Return the (X, Y) coordinate for the center point of the cell that contains the specified text.  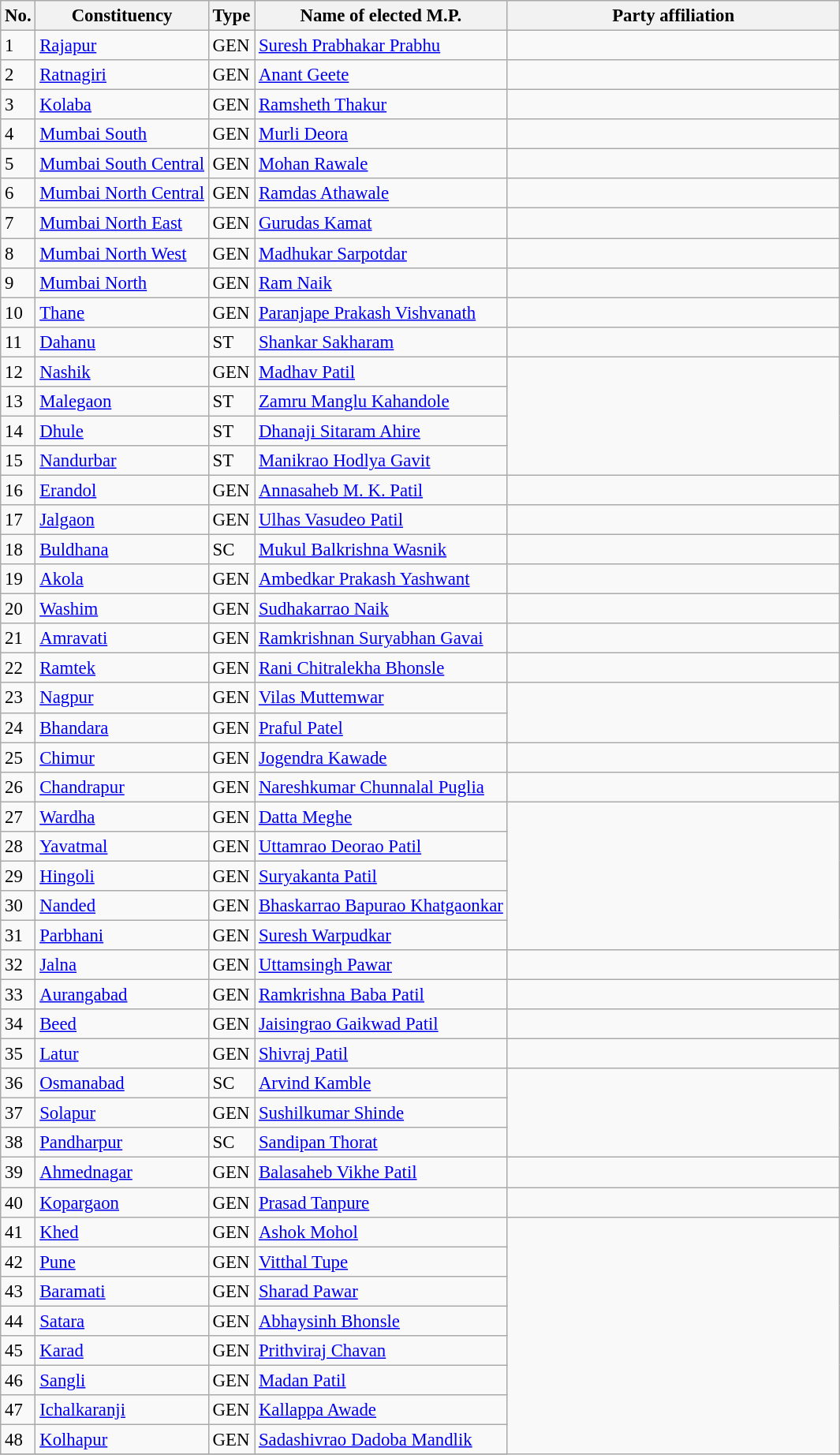
Ramtek (121, 668)
Bhaskarrao Bapurao Khatgaonkar (382, 906)
31 (18, 935)
Name of elected M.P. (382, 16)
Aurangabad (121, 995)
42 (18, 1262)
Party affiliation (674, 16)
Dhule (121, 431)
11 (18, 342)
2 (18, 75)
Mukul Balkrishna Wasnik (382, 550)
26 (18, 787)
Baramati (121, 1291)
Uttamrao Deorao Patil (382, 847)
Dhanaji Sitaram Ahire (382, 431)
Buldhana (121, 550)
Mumbai South (121, 134)
Wardha (121, 817)
Nareshkumar Chunnalal Puglia (382, 787)
Sharad Pawar (382, 1291)
43 (18, 1291)
Beed (121, 1024)
Suresh Warpudkar (382, 935)
34 (18, 1024)
40 (18, 1203)
Nandurbar (121, 461)
23 (18, 698)
Sandipan Thorat (382, 1143)
Pune (121, 1262)
Vitthal Tupe (382, 1262)
Rani Chitralekha Bhonsle (382, 668)
Prithviraj Chavan (382, 1351)
Zamru Manglu Kahandole (382, 402)
30 (18, 906)
Nagpur (121, 698)
Yavatmal (121, 847)
Bhandara (121, 727)
Sudhakarrao Naik (382, 609)
Ram Naik (382, 282)
Amravati (121, 638)
Balasaheb Vikhe Patil (382, 1173)
Kolhapur (121, 1439)
15 (18, 461)
Arvind Kamble (382, 1083)
5 (18, 164)
10 (18, 312)
21 (18, 638)
Jogendra Kawade (382, 757)
Ulhas Vasudeo Patil (382, 520)
Pandharpur (121, 1143)
Jalgaon (121, 520)
Erandol (121, 490)
13 (18, 402)
29 (18, 876)
33 (18, 995)
Abhaysinh Bhonsle (382, 1321)
44 (18, 1321)
12 (18, 372)
45 (18, 1351)
Gurudas Kamat (382, 223)
9 (18, 282)
22 (18, 668)
Suryakanta Patil (382, 876)
Khed (121, 1232)
37 (18, 1113)
Nashik (121, 372)
20 (18, 609)
6 (18, 193)
Sushilkumar Shinde (382, 1113)
35 (18, 1054)
Ramkrishna Baba Patil (382, 995)
Madhav Patil (382, 372)
Nanded (121, 906)
Mohan Rawale (382, 164)
Parbhani (121, 935)
Mumbai North West (121, 253)
Madan Patil (382, 1380)
Jalna (121, 965)
38 (18, 1143)
Ambedkar Prakash Yashwant (382, 579)
Ratnagiri (121, 75)
Sangli (121, 1380)
Chandrapur (121, 787)
7 (18, 223)
27 (18, 817)
Paranjape Prakash Vishvanath (382, 312)
16 (18, 490)
Ahmednagar (121, 1173)
Ramkrishnan Suryabhan Gavai (382, 638)
Annasaheb M. K. Patil (382, 490)
Akola (121, 579)
Chimur (121, 757)
18 (18, 550)
Satara (121, 1321)
Mumbai North (121, 282)
39 (18, 1173)
Ramdas Athawale (382, 193)
Ichalkaranji (121, 1410)
25 (18, 757)
Osmanabad (121, 1083)
Ramsheth Thakur (382, 105)
Hingoli (121, 876)
Ashok Mohol (382, 1232)
32 (18, 965)
28 (18, 847)
Datta Meghe (382, 817)
Solapur (121, 1113)
Murli Deora (382, 134)
No. (18, 16)
Mumbai South Central (121, 164)
Manikrao Hodlya Gavit (382, 461)
Shankar Sakharam (382, 342)
17 (18, 520)
36 (18, 1083)
48 (18, 1439)
Sadashivrao Dadoba Mandlik (382, 1439)
Rajapur (121, 46)
3 (18, 105)
8 (18, 253)
46 (18, 1380)
Shivraj Patil (382, 1054)
Mumbai North East (121, 223)
Malegaon (121, 402)
Uttamsingh Pawar (382, 965)
Suresh Prabhakar Prabhu (382, 46)
Madhukar Sarpotdar (382, 253)
19 (18, 579)
Constituency (121, 16)
Karad (121, 1351)
Dahanu (121, 342)
Mumbai North Central (121, 193)
Kallappa Awade (382, 1410)
Praful Patel (382, 727)
Type (231, 16)
Anant Geete (382, 75)
4 (18, 134)
Jaisingrao Gaikwad Patil (382, 1024)
Washim (121, 609)
41 (18, 1232)
14 (18, 431)
47 (18, 1410)
Latur (121, 1054)
Kolaba (121, 105)
Kopargaon (121, 1203)
Vilas Muttemwar (382, 698)
1 (18, 46)
Prasad Tanpure (382, 1203)
24 (18, 727)
Thane (121, 312)
